Determine the (X, Y) coordinate at the center of the cell enclosing the given text.  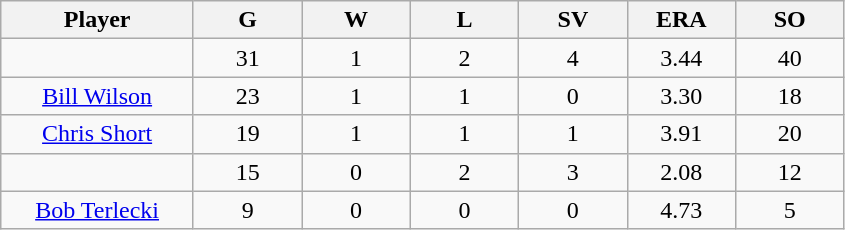
40 (789, 58)
18 (789, 96)
4 (573, 58)
15 (247, 172)
3.44 (681, 58)
9 (247, 210)
Chris Short (98, 134)
31 (247, 58)
Bob Terlecki (98, 210)
3.30 (681, 96)
12 (789, 172)
ERA (681, 20)
3 (573, 172)
W (356, 20)
Bill Wilson (98, 96)
SO (789, 20)
G (247, 20)
SV (573, 20)
L (464, 20)
2.08 (681, 172)
20 (789, 134)
5 (789, 210)
4.73 (681, 210)
19 (247, 134)
23 (247, 96)
3.91 (681, 134)
Player (98, 20)
